Return [x, y] of the center of cell containing provided text 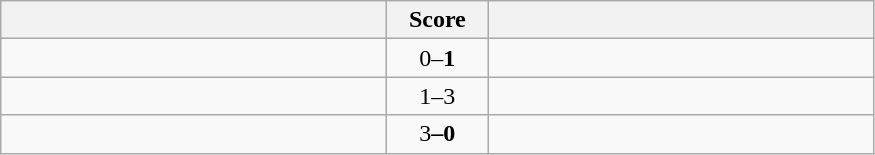
Score [438, 20]
3–0 [438, 134]
0–1 [438, 58]
1–3 [438, 96]
